Output the [x, y] coordinate of the center of the cell containing the given text.  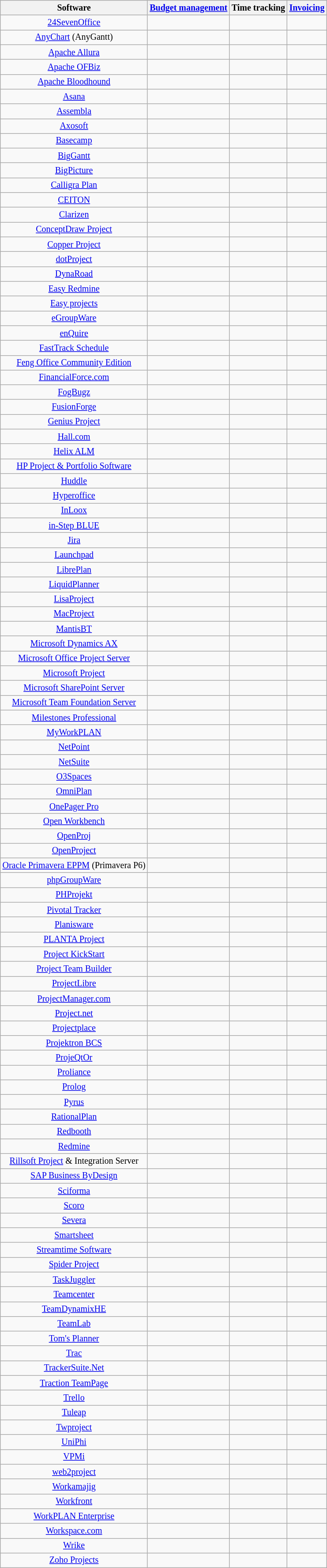
Project KickStart [74, 954]
PHProjekt [74, 895]
HP Project & Portfolio Software [74, 467]
Easy Redmine [74, 289]
Basecamp [74, 140]
Milestones Professional [74, 718]
AnyChart (AnyGantt) [74, 37]
Huddle [74, 481]
Sciforma [74, 1191]
Projectplace [74, 1028]
Time tracking [259, 8]
FinancialForce.com [74, 377]
InLoox [74, 511]
Hyperoffice [74, 496]
in-Step BLUE [74, 525]
Microsoft Project [74, 673]
ConceptDraw Project [74, 230]
FastTrack Schedule [74, 348]
SAP Business ByDesign [74, 1176]
LisaProject [74, 599]
TeamLab [74, 1324]
Helix ALM [74, 452]
BigPicture [74, 171]
Budget management [188, 8]
Microsoft Team Foundation Server [74, 702]
Redbooth [74, 1132]
TeamDynamixHE [74, 1309]
CEITON [74, 200]
Jira [74, 540]
Streamtime Software [74, 1249]
Severa [74, 1220]
Trac [74, 1354]
Workspace.com [74, 1530]
enQuire [74, 333]
phpGroupWare [74, 880]
ProjectManager.com [74, 999]
Microsoft Office Project Server [74, 658]
Traction TeamPage [74, 1383]
Apache Allura [74, 52]
Apache OFBiz [74, 67]
24SevenOffice [74, 23]
TrackerSuite.Net [74, 1368]
Wrike [74, 1545]
WorkPLAN Enterprise [74, 1516]
FusionForge [74, 407]
eGroupWare [74, 318]
Assembla [74, 111]
Workfront [74, 1501]
UniPhi [74, 1442]
Software [74, 8]
Zoho Projects [74, 1560]
Project.net [74, 1014]
Planisware [74, 924]
NetSuite [74, 762]
Smartsheet [74, 1235]
Workamajig [74, 1486]
Clarizen [74, 215]
LiquidPlanner [74, 584]
Spider Project [74, 1264]
O3Spaces [74, 777]
Pivotal Tracker [74, 910]
Pyrus [74, 1102]
RationalPlan [74, 1117]
OpenProject [74, 851]
Trello [74, 1398]
MyWorkPLAN [74, 733]
Copper Project [74, 245]
NetPoint [74, 748]
LibrePlan [74, 570]
Hall.com [74, 437]
Prolog [74, 1087]
MantisBT [74, 629]
Genius Project [74, 421]
ProjectLibre [74, 983]
Twproject [74, 1427]
MacProject [74, 614]
Tom's Planner [74, 1339]
Microsoft SharePoint Server [74, 688]
Apache Bloodhound [74, 81]
Tuleap [74, 1413]
Rillsoft Project & Integration Server [74, 1161]
Teamcenter [74, 1295]
web2project [74, 1471]
Calligra Plan [74, 186]
OpenProj [74, 836]
Project Team Builder [74, 969]
OmniPlan [74, 792]
Proliance [74, 1073]
VPMi [74, 1457]
Microsoft Dynamics AX [74, 643]
Projektron BCS [74, 1043]
Asana [74, 96]
Scoro [74, 1205]
FogBugz [74, 392]
Open Workbench [74, 821]
PLANTA Project [74, 939]
Launchpad [74, 555]
ProjeQtOr [74, 1058]
Invoicing [307, 8]
TaskJuggler [74, 1279]
Oracle Primavera EPPM (Primavera P6) [74, 865]
Easy projects [74, 303]
DynaRoad [74, 274]
dotProject [74, 259]
Axosoft [74, 126]
OnePager Pro [74, 806]
Feng Office Community Edition [74, 362]
Redmine [74, 1146]
BigGantt [74, 156]
